Identify which cell holds the provided text, then report its [x, y] central coordinate. 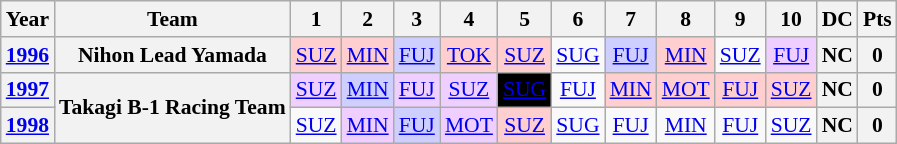
1 [316, 19]
10 [792, 19]
Team [172, 19]
5 [524, 19]
4 [469, 19]
1996 [28, 55]
3 [417, 19]
TOK [469, 55]
DC [838, 19]
Nihon Lead Yamada [172, 55]
Takagi B-1 Racing Team [172, 108]
Pts [878, 19]
8 [686, 19]
1998 [28, 126]
1997 [28, 90]
Year [28, 19]
7 [631, 19]
2 [368, 19]
6 [578, 19]
9 [740, 19]
